Determine the [x, y] coordinate at the center of the cell enclosing the given text.  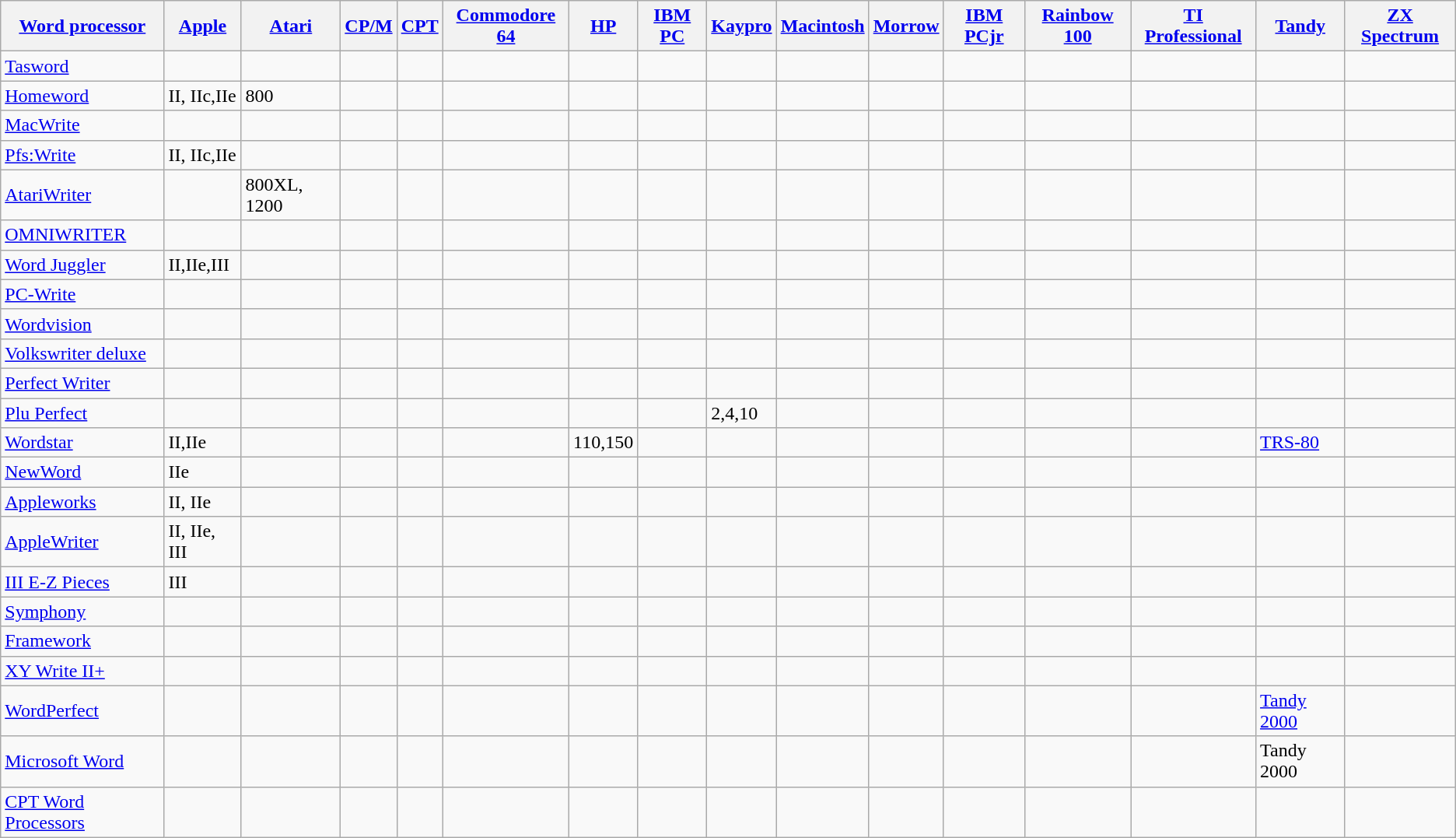
Wordvision [82, 324]
Microsoft Word [82, 761]
Kaypro [742, 26]
Macintosh [823, 26]
TI Professional [1193, 26]
Morrow [906, 26]
CPT Word Processors [82, 812]
II, IIe [202, 502]
800XL, 1200 [291, 195]
PC-Write [82, 294]
Commodore 64 [506, 26]
Apple [202, 26]
Volkswriter deluxe [82, 353]
Word processor [82, 26]
800 [291, 96]
MacWrite [82, 125]
XY Write II+ [82, 671]
II, IIe, III [202, 542]
Atari [291, 26]
2,4,10 [742, 413]
CP/M [369, 26]
IBM PCjr [984, 26]
AppleWriter [82, 542]
Rainbow 100 [1077, 26]
WordPerfect [82, 711]
HP [604, 26]
Tasword [82, 66]
ZX Spectrum [1400, 26]
Perfect Writer [82, 383]
Tandy [1300, 26]
II,IIe,III [202, 265]
Homeword [82, 96]
Appleworks [82, 502]
IBM PC [672, 26]
NewWord [82, 472]
Word Juggler [82, 265]
CPT [420, 26]
110,150 [604, 443]
III E-Z Pieces [82, 582]
IIe [202, 472]
Plu Perfect [82, 413]
Symphony [82, 612]
AtariWriter [82, 195]
Framework [82, 641]
TRS-80 [1300, 443]
Wordstar [82, 443]
OMNIWRITER [82, 235]
II,IIe [202, 443]
III [202, 582]
Pfs:Write [82, 155]
